Identify which cell holds the provided text, then report its [x, y] central coordinate. 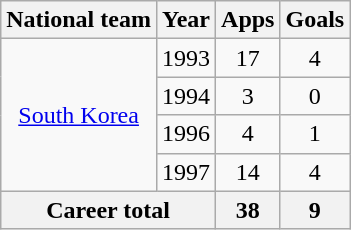
1994 [186, 96]
Goals [315, 20]
National team [79, 20]
17 [248, 58]
Apps [248, 20]
Career total [108, 210]
1997 [186, 172]
South Korea [79, 115]
3 [248, 96]
9 [315, 210]
38 [248, 210]
14 [248, 172]
1 [315, 134]
1996 [186, 134]
0 [315, 96]
1993 [186, 58]
Year [186, 20]
